Capture the cell that displays the provided text and extract its [X, Y] central coordinate. 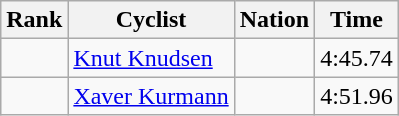
Nation [274, 20]
Knut Knudsen [151, 58]
4:45.74 [357, 58]
Time [357, 20]
Cyclist [151, 20]
Xaver Kurmann [151, 96]
4:51.96 [357, 96]
Rank [34, 20]
